Extract the [X, Y] coordinate from the center of the cell holding the provided text.  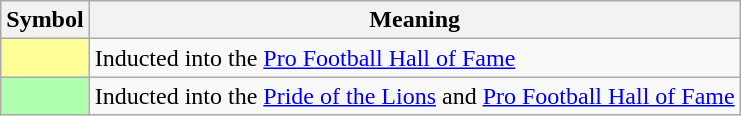
Inducted into the Pro Football Hall of Fame [414, 58]
Inducted into the Pride of the Lions and Pro Football Hall of Fame [414, 96]
Meaning [414, 20]
Symbol [45, 20]
